Scan for the cell matching the given text and deliver its [x, y] coordinate at center. 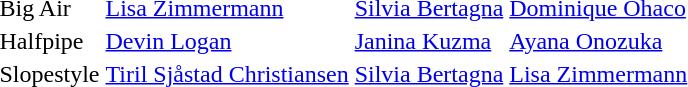
Janina Kuzma [429, 41]
Devin Logan [227, 41]
